Extract the (X, Y) coordinate from the center of the cell holding the provided text.  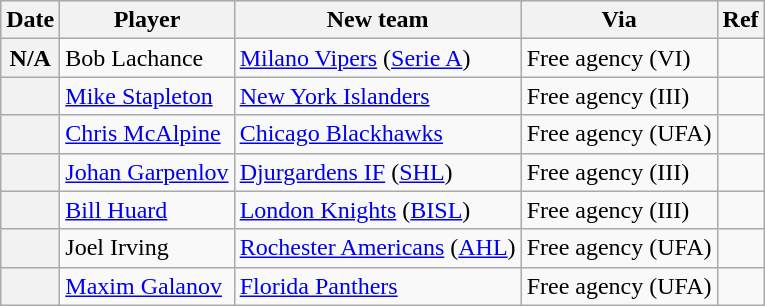
Mike Stapleton (147, 96)
Free agency (VI) (619, 58)
Bob Lachance (147, 58)
London Knights (BISL) (378, 210)
Johan Garpenlov (147, 172)
Player (147, 20)
Milano Vipers (Serie A) (378, 58)
Chris McAlpine (147, 134)
Joel Irving (147, 248)
Chicago Blackhawks (378, 134)
Rochester Americans (AHL) (378, 248)
Via (619, 20)
Maxim Galanov (147, 286)
New team (378, 20)
Florida Panthers (378, 286)
Date (30, 20)
N/A (30, 58)
Ref (740, 20)
New York Islanders (378, 96)
Bill Huard (147, 210)
Djurgardens IF (SHL) (378, 172)
